Find where the given text appears and provide that cell's center as [x, y] coordinate. 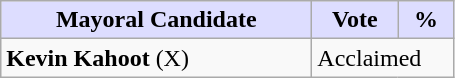
Acclaimed [383, 58]
Kevin Kahoot (X) [156, 58]
Mayoral Candidate [156, 20]
Vote [355, 20]
% [426, 20]
